For the text-containing cell, return its midpoint in [X, Y] coordinate format. 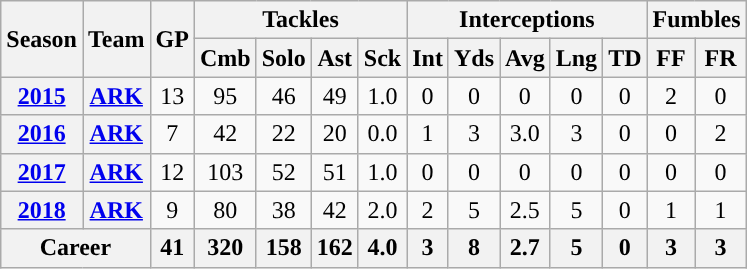
162 [334, 248]
13 [172, 96]
Yds [474, 58]
Solo [284, 58]
Lng [576, 58]
2.0 [382, 210]
TD [625, 58]
4.0 [382, 248]
2016 [42, 134]
Sck [382, 58]
38 [284, 210]
Fumbles [696, 20]
95 [225, 96]
51 [334, 172]
FF [671, 58]
0.0 [382, 134]
Ast [334, 58]
2.5 [526, 210]
2017 [42, 172]
22 [284, 134]
Season [42, 39]
320 [225, 248]
Team [116, 39]
Avg [526, 58]
49 [334, 96]
52 [284, 172]
103 [225, 172]
2015 [42, 96]
20 [334, 134]
2.7 [526, 248]
Tackles [300, 20]
Career [76, 248]
3.0 [526, 134]
Int [428, 58]
8 [474, 248]
46 [284, 96]
80 [225, 210]
9 [172, 210]
GP [172, 39]
7 [172, 134]
Interceptions [527, 20]
Cmb [225, 58]
FR [720, 58]
2018 [42, 210]
158 [284, 248]
41 [172, 248]
12 [172, 172]
